Search for the cell housing the specified text and yield its (x, y) center coordinate. 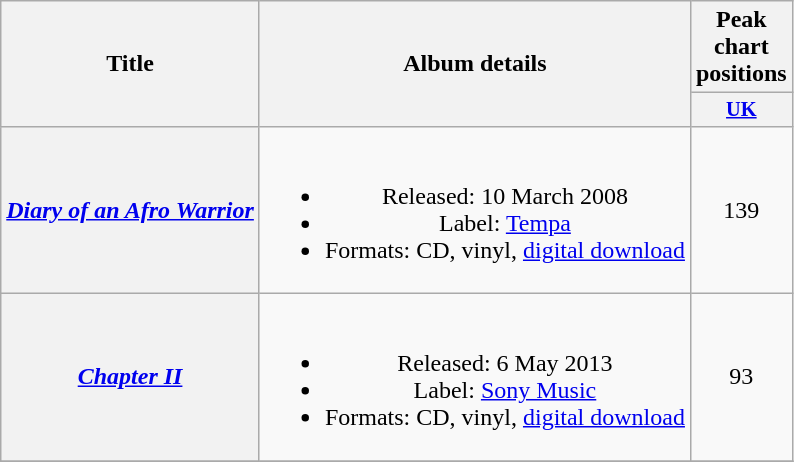
Chapter II (130, 378)
93 (741, 378)
Title (130, 64)
Diary of an Afro Warrior (130, 210)
139 (741, 210)
Album details (474, 64)
Released: 6 May 2013Label: Sony MusicFormats: CD, vinyl, digital download (474, 378)
Peak chart positions (741, 47)
UK (741, 110)
Released: 10 March 2008Label: TempaFormats: CD, vinyl, digital download (474, 210)
